Capture the cell that displays the provided text and extract its (x, y) central coordinate. 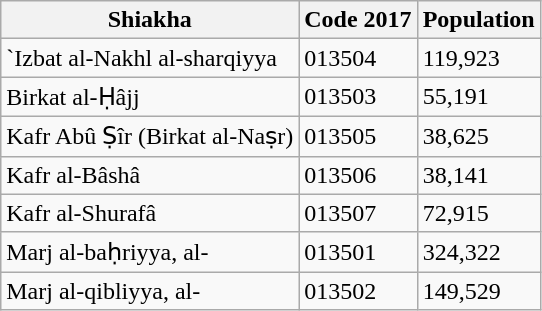
013506 (358, 175)
Population (478, 20)
Kafr al-Shurafâ (150, 213)
324,322 (478, 252)
013505 (358, 136)
55,191 (478, 97)
013502 (358, 291)
`Izbat al-Nakhl al-sharqiyya (150, 58)
Shiakha (150, 20)
149,529 (478, 291)
013507 (358, 213)
013501 (358, 252)
Code 2017 (358, 20)
Marj al-baḥriyya, al- (150, 252)
38,625 (478, 136)
Kafr Abû Ṣîr (Birkat al-Naṣr) (150, 136)
38,141 (478, 175)
Kafr al-Bâshâ (150, 175)
013504 (358, 58)
72,915 (478, 213)
Marj al-qibliyya, al- (150, 291)
Birkat al-Ḥâjj (150, 97)
013503 (358, 97)
119,923 (478, 58)
